Return (x, y) of the center of cell containing provided text 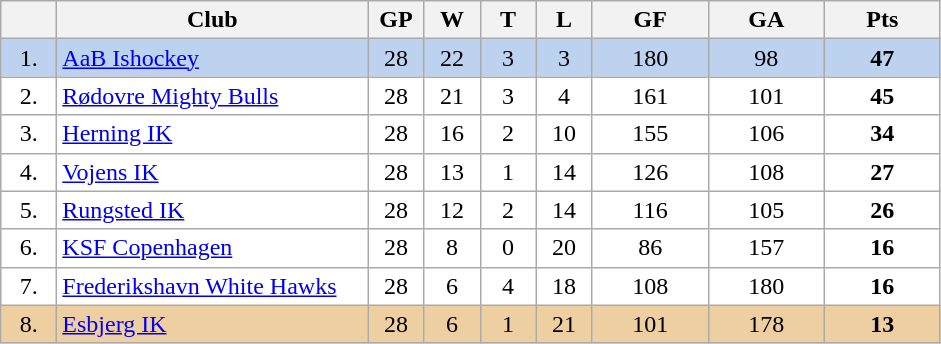
0 (508, 248)
Pts (882, 20)
161 (650, 96)
22 (452, 58)
155 (650, 134)
106 (766, 134)
2. (29, 96)
27 (882, 172)
126 (650, 172)
Esbjerg IK (212, 324)
KSF Copenhagen (212, 248)
8 (452, 248)
47 (882, 58)
45 (882, 96)
GP (396, 20)
Vojens IK (212, 172)
26 (882, 210)
Rungsted IK (212, 210)
4. (29, 172)
105 (766, 210)
178 (766, 324)
Frederikshavn White Hawks (212, 286)
T (508, 20)
12 (452, 210)
18 (564, 286)
Herning IK (212, 134)
6. (29, 248)
86 (650, 248)
8. (29, 324)
7. (29, 286)
116 (650, 210)
157 (766, 248)
98 (766, 58)
5. (29, 210)
34 (882, 134)
W (452, 20)
GA (766, 20)
20 (564, 248)
10 (564, 134)
Rødovre Mighty Bulls (212, 96)
L (564, 20)
3. (29, 134)
1. (29, 58)
AaB Ishockey (212, 58)
GF (650, 20)
Club (212, 20)
